Pinpoint the cell where the given text exists, returning its (X, Y) midpoint coordinate. 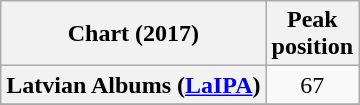
Peakposition (312, 34)
Latvian Albums (LaIPA) (134, 85)
Chart (2017) (134, 34)
67 (312, 85)
